For the text-containing cell, return its midpoint in [X, Y] coordinate format. 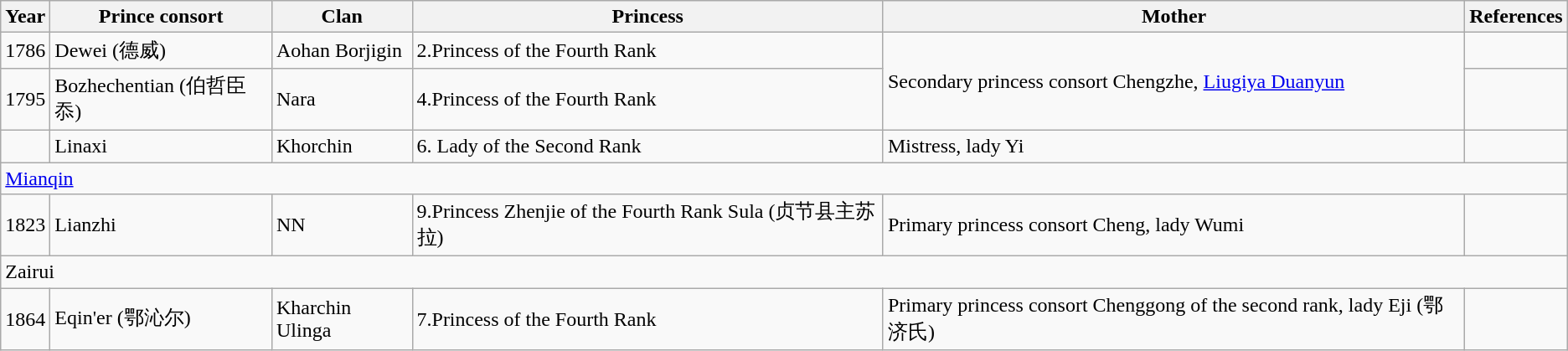
Clan [342, 17]
2.Princess of the Fourth Rank [647, 50]
Linaxi [161, 146]
Mistress, lady Yi [1173, 146]
Prince consort [161, 17]
Princess [647, 17]
7.Princess of the Fourth Rank [647, 319]
Kharchin Ulinga [342, 319]
1795 [25, 99]
4.Princess of the Fourth Rank [647, 99]
Eqin'er (鄂沁尔) [161, 319]
1864 [25, 319]
Secondary princess consort Chengzhe, Liugiya Duanyun [1173, 82]
Dewei (德威) [161, 50]
9.Princess Zhenjie of the Fourth Rank Sula (贞节县主苏拉) [647, 225]
Mother [1173, 17]
Primary princess consort Cheng, lady Wumi [1173, 225]
Bozhechentian (伯哲臣忝) [161, 99]
References [1516, 17]
1786 [25, 50]
Year [25, 17]
Lianzhi [161, 225]
6. Lady of the Second Rank [647, 146]
Mianqin [784, 178]
Khorchin [342, 146]
Nara [342, 99]
Aohan Borjigin [342, 50]
Primary princess consort Chenggong of the second rank, lady Eji (鄂济氏) [1173, 319]
1823 [25, 225]
Zairui [784, 272]
NN [342, 225]
